Detect which cell encompasses the target text, then output its (x, y) center coordinate. 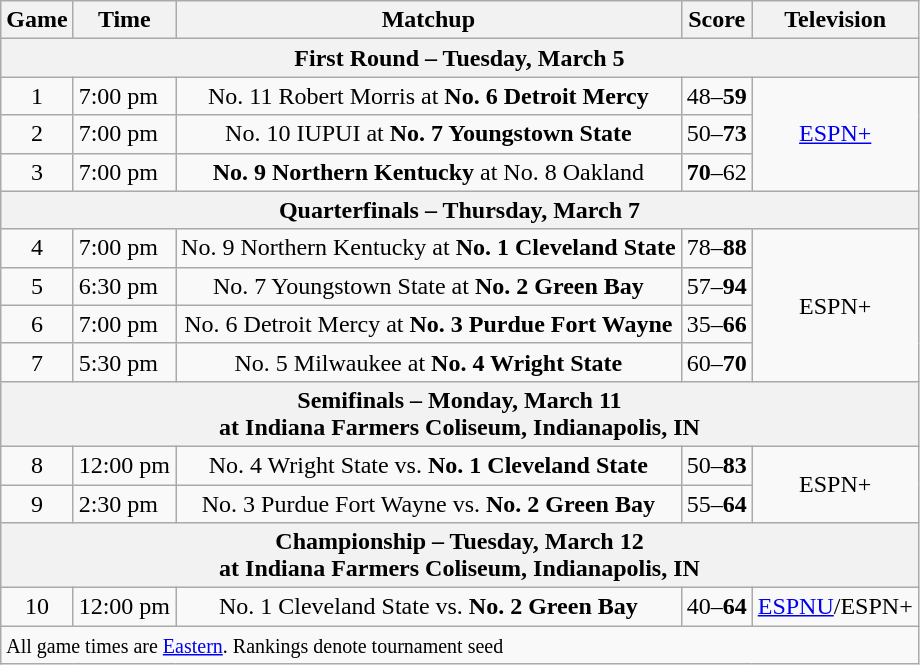
60–70 (716, 362)
Game (37, 20)
No. 9 Northern Kentucky at No. 8 Oakland (429, 172)
8 (37, 465)
No. 6 Detroit Mercy at No. 3 Purdue Fort Wayne (429, 324)
6 (37, 324)
Semifinals – Monday, March 11at Indiana Farmers Coliseum, Indianapolis, IN (460, 414)
2 (37, 134)
4 (37, 248)
No. 4 Wright State vs. No. 1 Cleveland State (429, 465)
50–83 (716, 465)
1 (37, 96)
40–64 (716, 607)
Quarterfinals – Thursday, March 7 (460, 210)
No. 9 Northern Kentucky at No. 1 Cleveland State (429, 248)
55–64 (716, 503)
Championship – Tuesday, March 12at Indiana Farmers Coliseum, Indianapolis, IN (460, 556)
2:30 pm (124, 503)
5:30 pm (124, 362)
78–88 (716, 248)
No. 1 Cleveland State vs. No. 2 Green Bay (429, 607)
Time (124, 20)
70–62 (716, 172)
No. 5 Milwaukee at No. 4 Wright State (429, 362)
ESPNU/ESPN+ (835, 607)
All game times are Eastern. Rankings denote tournament seed (460, 645)
35–66 (716, 324)
50–73 (716, 134)
No. 3 Purdue Fort Wayne vs. No. 2 Green Bay (429, 503)
57–94 (716, 286)
No. 11 Robert Morris at No. 6 Detroit Mercy (429, 96)
6:30 pm (124, 286)
First Round – Tuesday, March 5 (460, 58)
Television (835, 20)
9 (37, 503)
No. 10 IUPUI at No. 7 Youngstown State (429, 134)
3 (37, 172)
No. 7 Youngstown State at No. 2 Green Bay (429, 286)
5 (37, 286)
7 (37, 362)
Score (716, 20)
10 (37, 607)
48–59 (716, 96)
Matchup (429, 20)
